Locate the cell with the specified text and output its (X, Y) center coordinate. 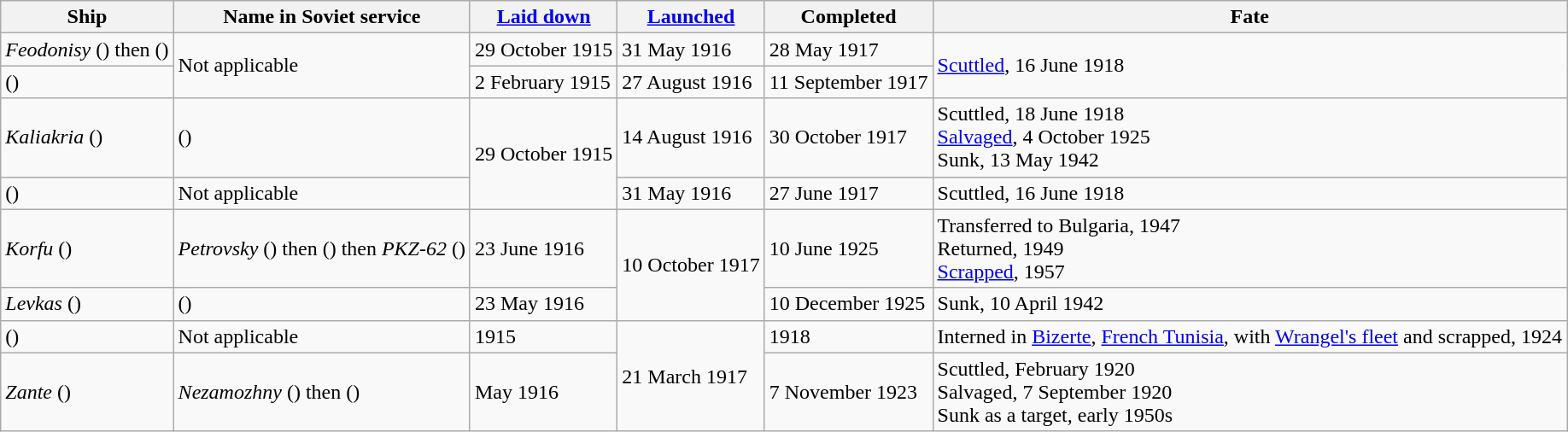
Levkas () (87, 304)
21 March 1917 (691, 376)
Zante () (87, 392)
10 December 1925 (849, 304)
30 October 1917 (849, 137)
Scuttled, 18 June 1918Salvaged, 4 October 1925Sunk, 13 May 1942 (1249, 137)
7 November 1923 (849, 392)
Laid down (543, 17)
1918 (849, 336)
Petrovsky () then () then PKZ-62 () (321, 248)
May 1916 (543, 392)
Fate (1249, 17)
11 September 1917 (849, 82)
Korfu () (87, 248)
27 June 1917 (849, 193)
Launched (691, 17)
10 October 1917 (691, 265)
Name in Soviet service (321, 17)
Interned in Bizerte, French Tunisia, with Wrangel's fleet and scrapped, 1924 (1249, 336)
Nezamozhny () then () (321, 392)
14 August 1916 (691, 137)
2 February 1915 (543, 82)
Feodonisy () then () (87, 50)
23 May 1916 (543, 304)
Scuttled, February 1920Salvaged, 7 September 1920Sunk as a target, early 1950s (1249, 392)
Sunk, 10 April 1942 (1249, 304)
27 August 1916 (691, 82)
Ship (87, 17)
28 May 1917 (849, 50)
1915 (543, 336)
23 June 1916 (543, 248)
Completed (849, 17)
10 June 1925 (849, 248)
Transferred to Bulgaria, 1947Returned, 1949Scrapped, 1957 (1249, 248)
Kaliakria () (87, 137)
